Output the (x, y) coordinate of the center of the cell containing the given text.  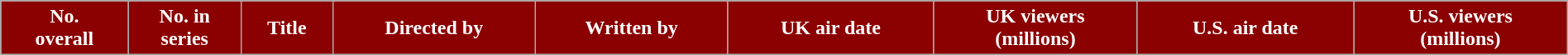
No.overall (65, 28)
U.S. air date (1245, 28)
Written by (632, 28)
Directed by (433, 28)
Title (288, 28)
UK air date (830, 28)
UK viewers(millions) (1035, 28)
No. inseries (185, 28)
U.S. viewers(millions) (1460, 28)
